Scan for the cell matching the given text and deliver its [X, Y] coordinate at center. 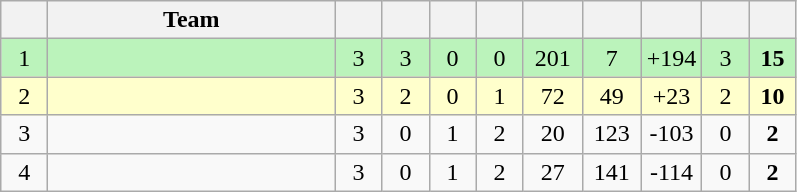
123 [612, 134]
141 [612, 172]
20 [552, 134]
72 [552, 96]
7 [612, 58]
27 [552, 172]
201 [552, 58]
-103 [672, 134]
10 [772, 96]
4 [24, 172]
-114 [672, 172]
+194 [672, 58]
15 [772, 58]
Team [192, 20]
+23 [672, 96]
49 [612, 96]
